Pinpoint the cell where the given text exists, returning its [x, y] midpoint coordinate. 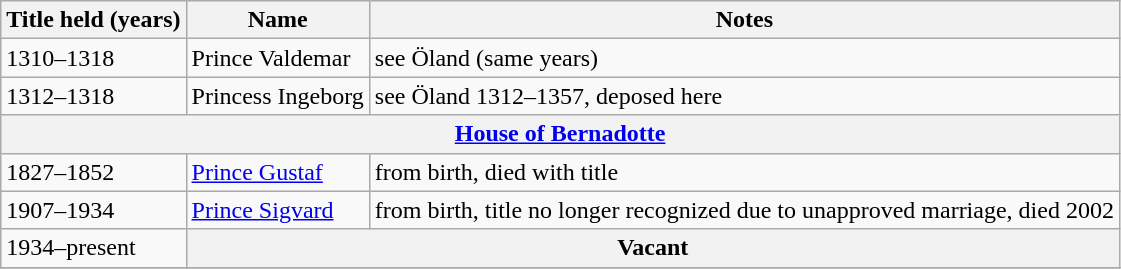
Name [278, 20]
Vacant [652, 248]
Title held (years) [94, 20]
Notes [744, 20]
1827–1852 [94, 172]
see Öland 1312–1357, deposed here [744, 96]
Princess Ingeborg [278, 96]
Prince Gustaf [278, 172]
see Öland (same years) [744, 58]
1907–1934 [94, 210]
Prince Sigvard [278, 210]
1934–present [94, 248]
1310–1318 [94, 58]
from birth, title no longer recognized due to unapproved marriage, died 2002 [744, 210]
from birth, died with title [744, 172]
House of Bernadotte [560, 134]
1312–1318 [94, 96]
Prince Valdemar [278, 58]
